Detect which cell encompasses the target text, then output its (x, y) center coordinate. 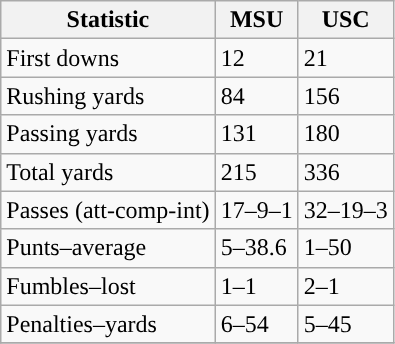
131 (256, 134)
Fumbles–lost (108, 286)
6–54 (256, 324)
2–1 (346, 286)
32–19–3 (346, 210)
5–38.6 (256, 248)
Passes (att-comp-int) (108, 210)
Penalties–yards (108, 324)
215 (256, 172)
1–50 (346, 248)
180 (346, 134)
17–9–1 (256, 210)
5–45 (346, 324)
Punts–average (108, 248)
21 (346, 58)
Passing yards (108, 134)
USC (346, 20)
336 (346, 172)
84 (256, 96)
First downs (108, 58)
Statistic (108, 20)
Total yards (108, 172)
1–1 (256, 286)
MSU (256, 20)
156 (346, 96)
12 (256, 58)
Rushing yards (108, 96)
